Detect which cell encompasses the target text, then output its (X, Y) center coordinate. 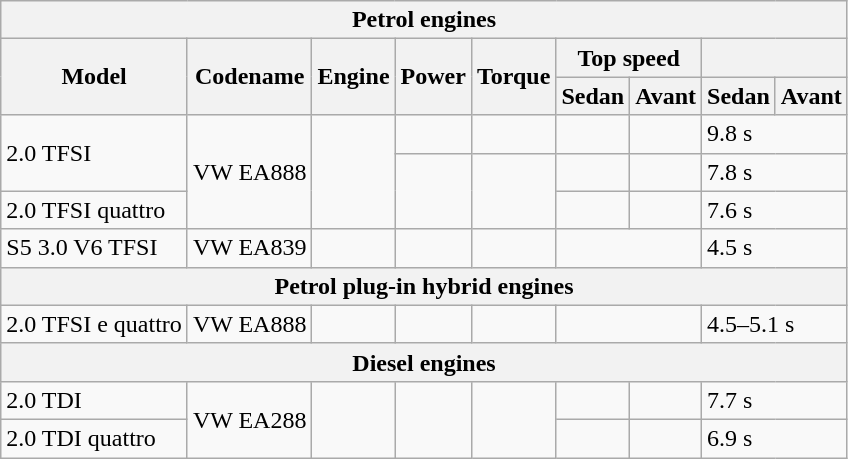
2.0 TDI (94, 400)
Torque (513, 77)
Codename (250, 77)
7.7 s (775, 400)
7.8 s (775, 172)
S5 3.0 V6 TFSI (94, 248)
4.5 s (775, 248)
Top speed (629, 58)
2.0 TDI quattro (94, 438)
Petrol engines (424, 20)
4.5–5.1 s (775, 324)
VW EA839 (250, 248)
Petrol plug-in hybrid engines (424, 286)
Diesel engines (424, 362)
2.0 TFSI e quattro (94, 324)
Power (433, 77)
6.9 s (775, 438)
Engine (354, 77)
VW EA288 (250, 419)
2.0 TFSI (94, 153)
9.8 s (775, 134)
7.6 s (775, 210)
Model (94, 77)
2.0 TFSI quattro (94, 210)
